Find where the given text appears and provide that cell's center as [X, Y] coordinate. 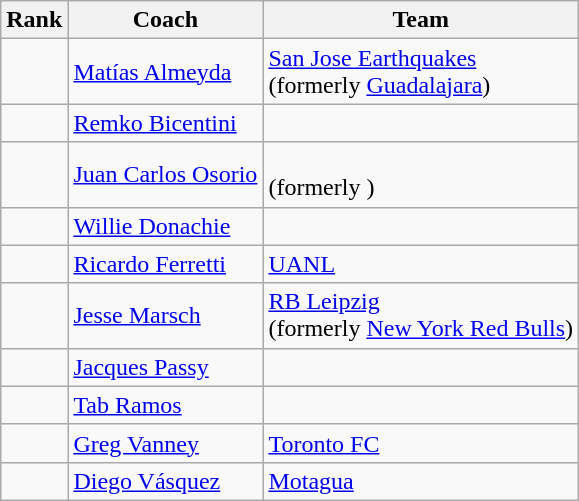
Juan Carlos Osorio [166, 174]
San Jose Earthquakes(formerly Guadalajara) [421, 72]
Coach [166, 20]
Jacques Passy [166, 367]
Toronto FC [421, 443]
RB Leipzig(formerly New York Red Bulls) [421, 316]
Rank [34, 20]
Matías Almeyda [166, 72]
Team [421, 20]
Motagua [421, 481]
Ricardo Ferretti [166, 264]
Tab Ramos [166, 405]
(formerly ) [421, 174]
Greg Vanney [166, 443]
Willie Donachie [166, 226]
Diego Vásquez [166, 481]
Jesse Marsch [166, 316]
Remko Bicentini [166, 123]
UANL [421, 264]
